Scan for the cell matching the given text and deliver its [X, Y] coordinate at center. 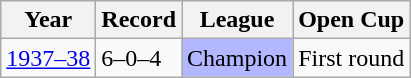
Champion [238, 58]
1937–38 [48, 58]
League [238, 20]
First round [352, 58]
Open Cup [352, 20]
6–0–4 [139, 58]
Year [48, 20]
Record [139, 20]
